Capture the cell that displays the provided text and extract its [X, Y] central coordinate. 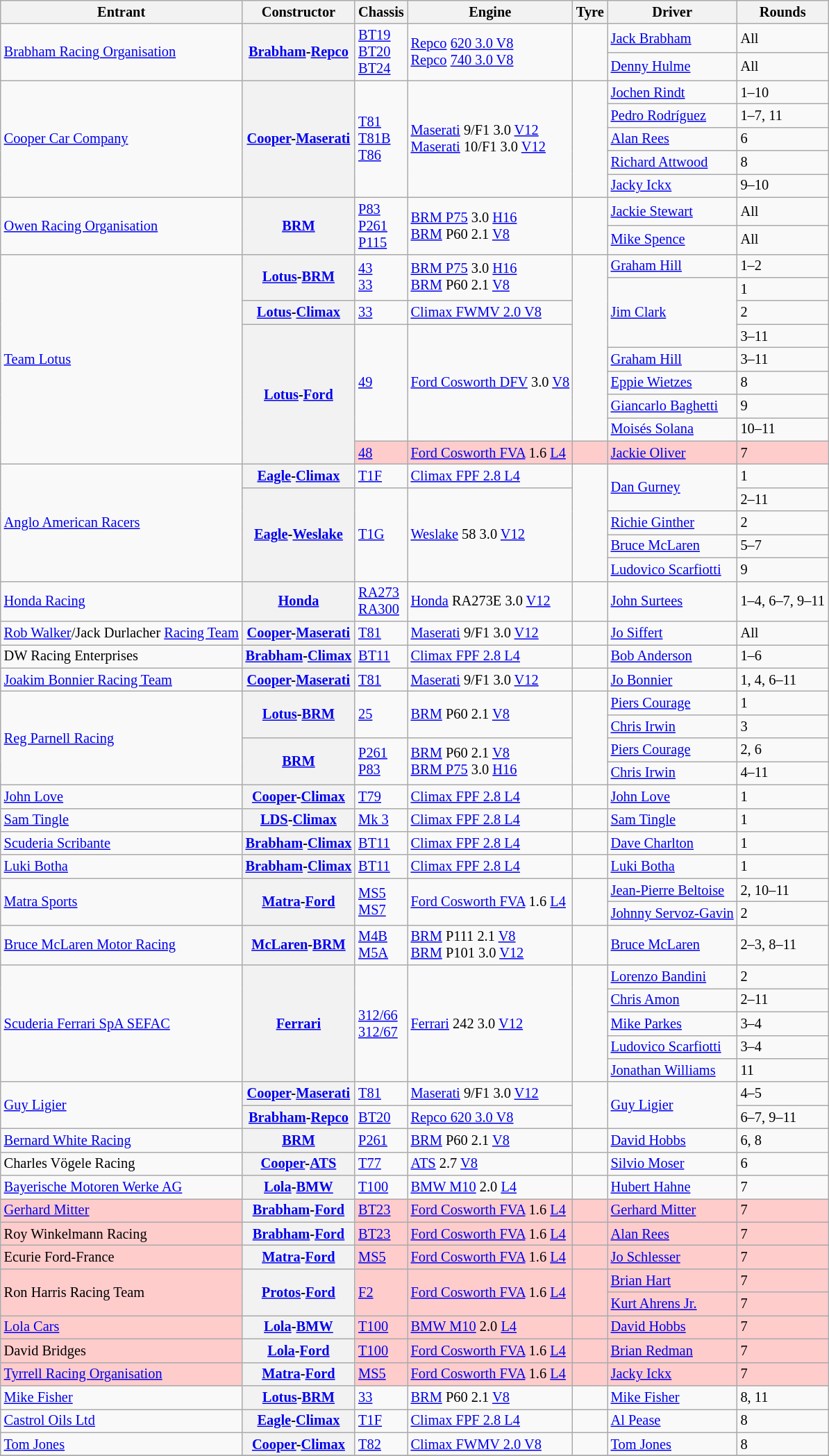
Jean-Pierre Beltoise [672, 890]
Brian Hart [672, 1280]
Repco 620 3.0 V8Repco 740 3.0 V8 [490, 52]
Honda Racing [122, 601]
Mike Parkes [672, 1023]
MS5MS7 [380, 901]
Bayerische Motoren Werke AG [122, 1187]
Weslake 58 3.0 V12 [490, 535]
Ron Harris Racing Team [122, 1291]
48 [380, 453]
Castrol Oils Ltd [122, 1421]
Lotus-Ford [299, 394]
Hubert Hahne [672, 1187]
P83P261P115 [380, 226]
Cooper-ATS [299, 1164]
Honda RA273E 3.0 V12 [490, 601]
BT20 [380, 1117]
Jochen Rindt [672, 92]
1–2 [783, 266]
T82 [380, 1444]
Matra Sports [122, 901]
6, 8 [783, 1140]
Lola-Ford [299, 1350]
Lola Cars [122, 1327]
Ferrari 242 3.0 V12 [490, 1023]
Johnny Servoz-Gavin [672, 913]
Scuderia Ferrari SpA SEFAC [122, 1023]
Entrant [122, 12]
1, 4, 6–11 [783, 680]
McLaren-BRM [299, 945]
Chassis [380, 12]
Brabham Racing Organisation [122, 52]
Rounds [783, 12]
BT19BT20BT24 [380, 52]
Jo Schlesser [672, 1257]
1–7, 11 [783, 115]
BRM P111 2.1 V8BRM P101 3.0 V12 [490, 945]
11 [783, 1070]
9–10 [783, 185]
Pedro Rodríguez [672, 115]
Repco 620 3.0 V8 [490, 1117]
Joakim Bonnier Racing Team [122, 680]
Jo Siffert [672, 633]
Giancarlo Baghetti [672, 406]
Bernard White Racing [122, 1140]
Lorenzo Bandini [672, 977]
P261 [380, 1140]
BRM P60 2.1 V8BRM P75 3.0 H16 [490, 761]
Anglo American Racers [122, 522]
Lotus-Climax [299, 312]
1–10 [783, 92]
6–7, 9–11 [783, 1117]
Chris Amon [672, 1000]
Jonathan Williams [672, 1070]
Mk 3 [380, 820]
M4BM5A [380, 945]
T1G [380, 535]
Team Lotus [122, 360]
Reg Parnell Racing [122, 737]
David Bridges [122, 1350]
P261P83 [380, 761]
Scuderia Scribante [122, 843]
3 [783, 726]
4333 [380, 278]
Charles Vögele Racing [122, 1164]
49 [380, 383]
Silvio Moser [672, 1164]
Brian Redman [672, 1350]
Jim Clark [672, 312]
Richie Ginther [672, 523]
Jackie Stewart [672, 211]
Jo Bonnier [672, 680]
Tyre [590, 12]
Dave Charlton [672, 843]
T79 [380, 796]
1–6 [783, 656]
Jackie Oliver [672, 453]
T77 [380, 1164]
Tyrrell Racing Organisation [122, 1374]
5–7 [783, 546]
4–5 [783, 1094]
2–3, 8–11 [783, 945]
8, 11 [783, 1397]
Driver [672, 12]
Honda [299, 601]
Al Pease [672, 1421]
2, 10–11 [783, 890]
F2 [380, 1291]
RA273RA300 [380, 601]
Cooper Car Company [122, 139]
Dan Gurney [672, 487]
312/66312/67 [380, 1023]
Bruce McLaren Motor Racing [122, 945]
T81T81BT86 [380, 139]
Denny Hulme [672, 67]
Eagle-Weslake [299, 535]
Ferrari [299, 1023]
John Surtees [672, 601]
Ecurie Ford-France [122, 1257]
Ford Cosworth DFV 3.0 V8 [490, 383]
Jack Brabham [672, 37]
25 [380, 714]
LDS-Climax [299, 820]
Engine [490, 12]
Eppie Wietzes [672, 383]
Kurt Ahrens Jr. [672, 1304]
4–11 [783, 773]
Richard Attwood [672, 162]
Constructor [299, 12]
Owen Racing Organisation [122, 226]
Moisés Solana [672, 429]
1–4, 6–7, 9–11 [783, 601]
ATS 2.7 V8 [490, 1164]
Protos-Ford [299, 1291]
Mike Spence [672, 240]
Maserati 9/F1 3.0 V12Maserati 10/F1 3.0 V12 [490, 139]
Bob Anderson [672, 656]
Rob Walker/Jack Durlacher Racing Team [122, 633]
10–11 [783, 429]
DW Racing Enterprises [122, 656]
Roy Winkelmann Racing [122, 1234]
2, 6 [783, 750]
